Scan for the cell matching the given text and deliver its [x, y] coordinate at center. 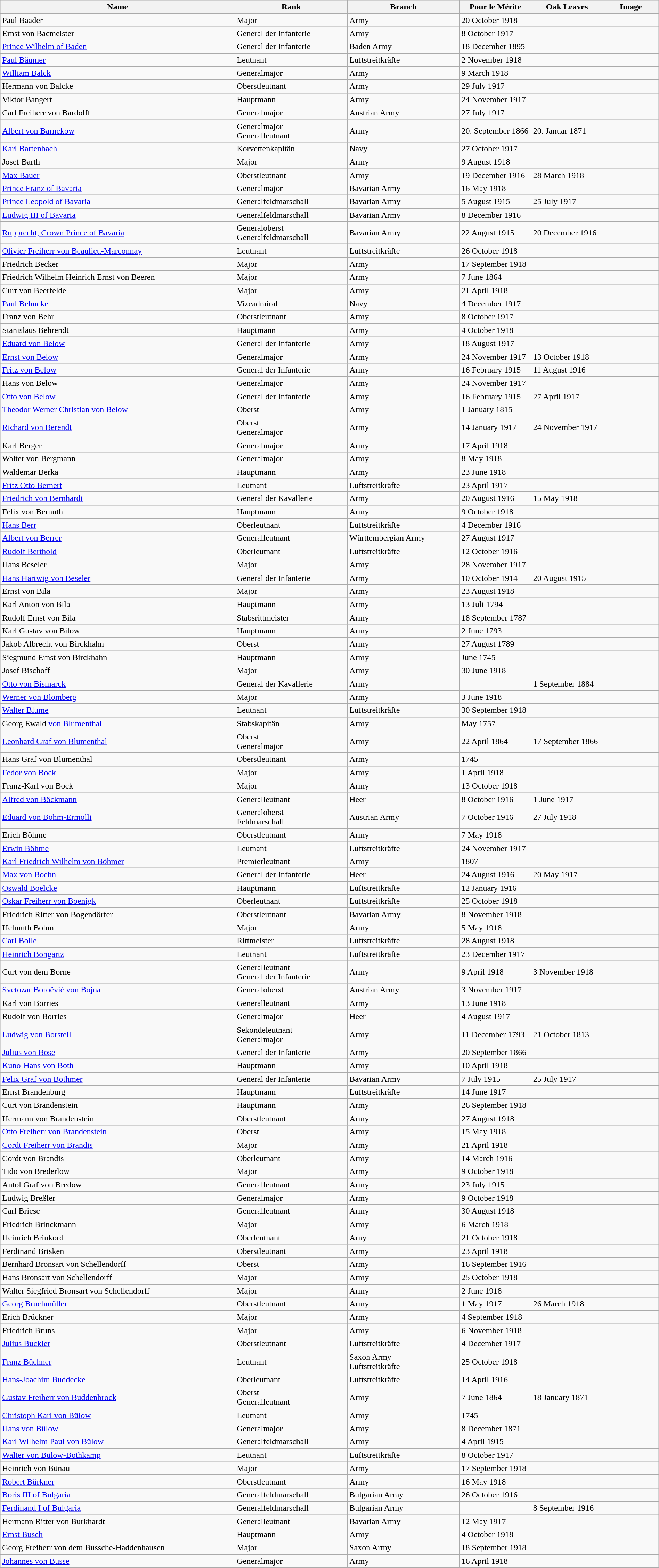
20. September 1866 [495, 131]
Karl Berger [117, 446]
30 September 1918 [495, 710]
Albert von Berrer [117, 538]
2 November 1918 [495, 60]
14 January 1917 [495, 428]
11 December 1793 [495, 1034]
Württembergian Army [404, 538]
Oak Leaves [567, 7]
27 July 1918 [567, 817]
Heinrich Bongartz [117, 954]
Rudolf Berthold [117, 551]
Karl Anton von Bila [117, 604]
Saxon ArmyLuftstreitkräfte [404, 1361]
Georg Bruchmüller [117, 1304]
Curt von Brandenstein [117, 1105]
22 August 1915 [495, 233]
Cordt Freiherr von Brandis [117, 1145]
Ernst von Bila [117, 591]
11 August 1916 [567, 370]
Prince Wilhelm of Baden [117, 47]
Hans Graf von Blumenthal [117, 759]
Friedrich Brinckmann [117, 1224]
20 October 1918 [495, 20]
26 September 1918 [495, 1105]
6 March 1918 [495, 1224]
Hans-Joachim Buddecke [117, 1379]
Walter von Bergmann [117, 459]
Branch [404, 7]
Friedrich von Bernhardi [117, 498]
Prince Franz of Bavaria [117, 189]
Bernhard Bronsart von Schellendorff [117, 1264]
4 September 1918 [495, 1317]
Ludwig Breßler [117, 1198]
Hermann Ritter von Burkhardt [117, 1521]
8 November 1918 [495, 914]
Carl Bolle [117, 941]
28 March 1918 [567, 175]
Oswald Boelcke [117, 888]
Svetozar Boroëvić von Bojna [117, 990]
Julius Buckler [117, 1344]
28 November 1917 [495, 565]
12 October 1916 [495, 551]
3 June 1918 [495, 697]
30 August 1918 [495, 1211]
Hans Berr [117, 525]
20 August 1916 [495, 498]
27 August 1918 [495, 1119]
Richard von Berendt [117, 428]
12 January 1916 [495, 888]
Paul Behncke [117, 304]
Baden Army [404, 47]
Tido von Brederlow [117, 1171]
Olivier Freiherr von Beaulieu-Marconnay [117, 251]
Fritz Otto Bernert [117, 485]
Hans Beseler [117, 565]
Prince Leopold of Bavaria [117, 202]
Josef Bischoff [117, 671]
Leonhard Graf von Blumenthal [117, 742]
Rudolf von Borries [117, 1016]
23 June 1918 [495, 472]
23 April 1917 [495, 485]
Premierleutnant [291, 862]
SekondeleutnantGeneralmajor [291, 1034]
6 November 1918 [495, 1330]
Friedrich Wilhelm Heinrich Ernst von Beeren [117, 277]
23 July 1915 [495, 1185]
Karl von Borries [117, 1003]
17 September 1866 [567, 742]
Julius von Bose [117, 1052]
9 August 1918 [495, 162]
Georg Freiherr von dem Bussche-Haddenhausen [117, 1548]
Generaloberst [291, 990]
Siegmund Ernst von Birckhahn [117, 657]
18 August 1917 [495, 343]
OberstGeneralleutnant [291, 1398]
17 April 1918 [495, 446]
20 December 1916 [567, 233]
24 August 1916 [495, 875]
26 October 1916 [495, 1495]
June 1745 [495, 657]
18 September 1918 [495, 1548]
William Balck [117, 73]
Franz Büchner [117, 1361]
4 August 1917 [495, 1016]
20 August 1915 [567, 578]
7 July 1915 [495, 1079]
Josef Barth [117, 162]
Antol Graf von Bredow [117, 1185]
Kuno-Hans von Both [117, 1065]
Johannes von Busse [117, 1561]
3 November 1918 [567, 972]
Rupprecht, Crown Prince of Bavaria [117, 233]
Arny [404, 1238]
1807 [495, 862]
Heinrich von Bünau [117, 1468]
3 November 1917 [495, 990]
23 August 1918 [495, 591]
13 Juli 1794 [495, 604]
2 June 1793 [495, 631]
16 April 1918 [495, 1561]
Rittmeister [291, 941]
Karl Gustav von Bilow [117, 631]
Alfred von Böckmann [117, 799]
Hans Bronsart von Schellendorff [117, 1277]
30 June 1918 [495, 671]
Helmuth Bohm [117, 928]
Gustav Freiherr von Buddenbrock [117, 1398]
22 April 1864 [495, 742]
21 October 1918 [495, 1238]
Max Bauer [117, 175]
Rudolf Ernst von Bila [117, 617]
9 April 1918 [495, 972]
9 March 1918 [495, 73]
Carl Freiherr von Bardolff [117, 113]
4 December 1916 [495, 525]
Curt von Beerfelde [117, 290]
23 April 1918 [495, 1251]
2 June 1918 [495, 1291]
Felix von Bernuth [117, 512]
Paul Baader [117, 20]
21 October 1813 [567, 1034]
26 March 1918 [567, 1304]
Ferdinand Brisken [117, 1251]
Stabskapitän [291, 723]
Curt von dem Borne [117, 972]
Erwin Böhme [117, 848]
26 October 1918 [495, 251]
5 August 1915 [495, 202]
20. Januar 1871 [567, 131]
Felix Graf von Bothmer [117, 1079]
27 July 1917 [495, 113]
Hans Hartwig von Beseler [117, 578]
8 October 1916 [495, 799]
Saxon Army [404, 1548]
GeneralleutnantGeneral der Infanterie [291, 972]
Franz von Behr [117, 317]
Theodor Werner Christian von Below [117, 410]
27 April 1917 [567, 396]
Karl Wilhelm Paul von Bülow [117, 1442]
Hans von Bülow [117, 1429]
Korvettenkapitän [291, 149]
8 May 1918 [495, 459]
7 October 1916 [495, 817]
Name [117, 7]
13 June 1918 [495, 1003]
Max von Boehn [117, 875]
Walter von Bülow-Bothkamp [117, 1455]
Erich Böhme [117, 835]
Eduard von Böhm-Ermolli [117, 817]
1 January 1815 [495, 410]
27 October 1917 [495, 149]
GeneraloberstFeldmarschall [291, 817]
Ernst von Below [117, 357]
Stabsrittmeister [291, 617]
1 September 1884 [567, 684]
Heinrich Brinkord [117, 1238]
Ludwig III of Bavaria [117, 215]
Karl Bartenbach [117, 149]
Ludwig von Borstell [117, 1034]
Friedrich Becker [117, 264]
18 December 1895 [495, 47]
Christoph Karl von Bülow [117, 1415]
Pour le Mérite [495, 7]
Friedrich Bruns [117, 1330]
1 June 1917 [567, 799]
27 August 1789 [495, 644]
Jakob Albrecht von Birckhahn [117, 644]
16 September 1916 [495, 1264]
14 April 1916 [495, 1379]
Rank [291, 7]
Friedrich Ritter von Bogendörfer [117, 914]
18 September 1787 [495, 617]
12 May 1917 [495, 1521]
Robert Bürkner [117, 1481]
Georg Ewald von Blumenthal [117, 723]
Fedor von Bock [117, 773]
Werner von Blomberg [117, 697]
20 September 1866 [495, 1052]
7 May 1918 [495, 835]
GeneralmajorGeneralleutnant [291, 131]
Hermann von Brandenstein [117, 1119]
1 April 1918 [495, 773]
Erich Brückner [117, 1317]
5 May 1918 [495, 928]
Karl Friedrich Wilhelm von Böhmer [117, 862]
20 May 1917 [567, 875]
14 March 1916 [495, 1158]
Hermann von Balcke [117, 86]
23 December 1917 [495, 954]
Fritz von Below [117, 370]
Eduard von Below [117, 343]
Ernst von Bacmeister [117, 33]
27 August 1917 [495, 538]
Waldemar Berka [117, 472]
10 October 1914 [495, 578]
Boris III of Bulgaria [117, 1495]
10 April 1918 [495, 1065]
Otto von Bismarck [117, 684]
Walter Blume [117, 710]
Viktor Bangert [117, 99]
28 August 1918 [495, 941]
8 December 1916 [495, 215]
Ernst Brandenburg [117, 1092]
Ferdinand I of Bulgaria [117, 1508]
Ernst Busch [117, 1535]
Franz-Karl von Bock [117, 786]
4 April 1915 [495, 1442]
8 December 1871 [495, 1429]
Hans von Below [117, 383]
Paul Bäumer [117, 60]
Vizeadmiral [291, 304]
14 June 1917 [495, 1092]
Otto von Below [117, 396]
Walter Siegfried Bronsart von Schellendorff [117, 1291]
Otto Freiherr von Brandenstein [117, 1132]
May 1757 [495, 723]
Albert von Barnekow [117, 131]
8 September 1916 [567, 1508]
Carl Briese [117, 1211]
Oskar Freiherr von Boenigk [117, 901]
29 July 1917 [495, 86]
Stanislaus Behrendt [117, 330]
Image [630, 7]
18 January 1871 [567, 1398]
GeneraloberstGeneralfeldmarschall [291, 233]
1 May 1917 [495, 1304]
Cordt von Brandis [117, 1158]
19 December 1916 [495, 175]
